Find where the given text appears and provide that cell's center as [x, y] coordinate. 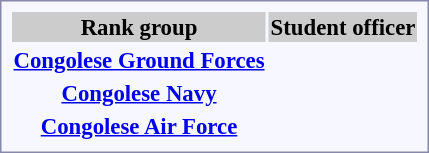
Rank group [139, 27]
Student officer [343, 27]
Congolese Ground Forces [139, 60]
Congolese Navy [139, 93]
Congolese Air Force [139, 126]
